For the text-containing cell, return its midpoint in [X, Y] coordinate format. 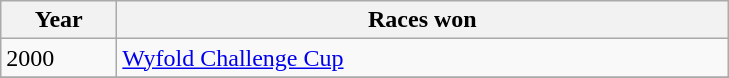
Races won [422, 20]
Year [59, 20]
2000 [59, 58]
Wyfold Challenge Cup [422, 58]
